Search for the cell housing the specified text and yield its (x, y) center coordinate. 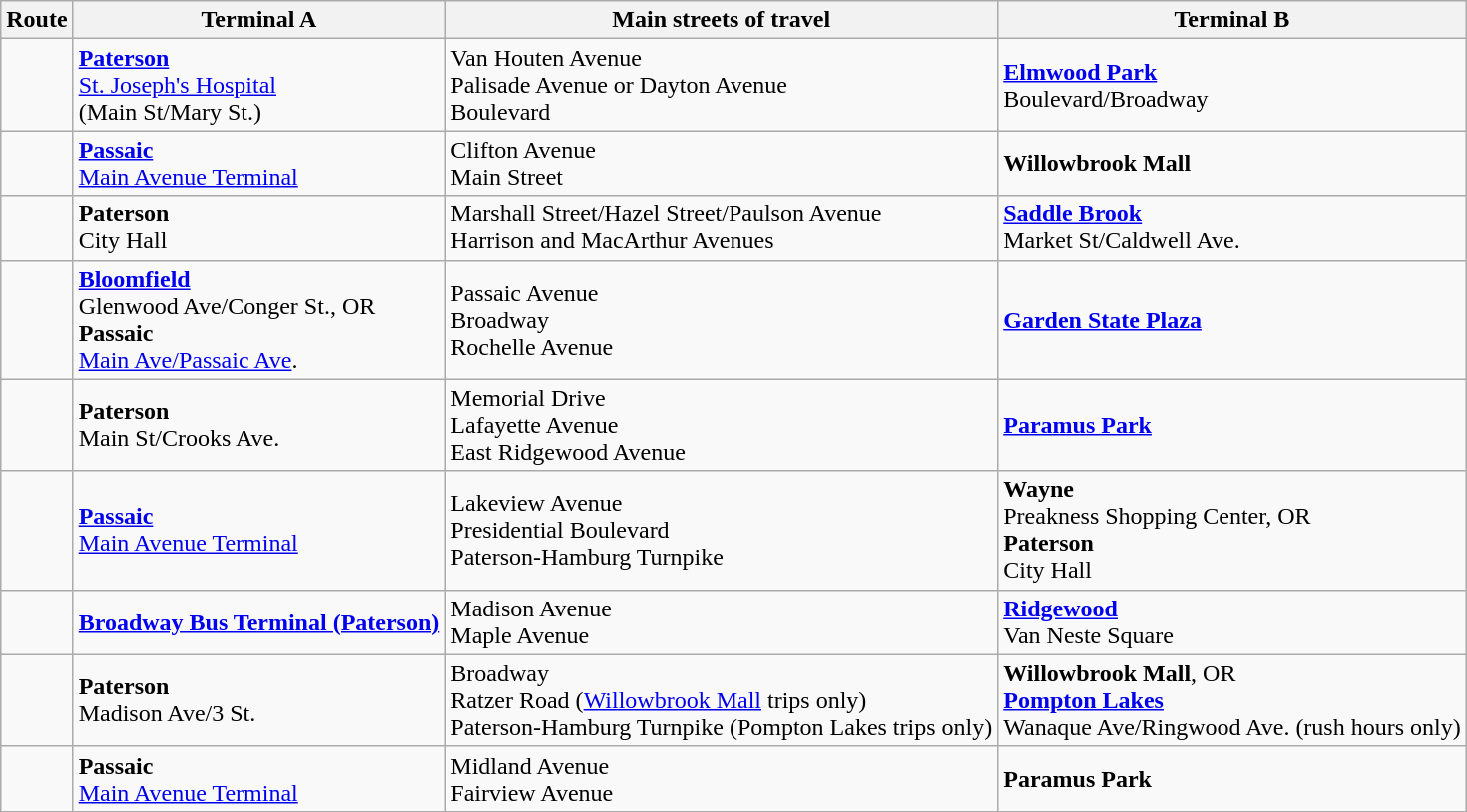
BroadwayRatzer Road (Willowbrook Mall trips only)Paterson-Hamburg Turnpike (Pompton Lakes trips only) (722, 700)
Willowbrook Mall (1232, 164)
Main streets of travel (722, 20)
PatersonCity Hall (259, 227)
Clifton AvenueMain Street (722, 164)
Saddle BrookMarket St/Caldwell Ave. (1232, 227)
Willowbrook Mall, ORPompton LakesWanaque Ave/Ringwood Ave. (rush hours only) (1232, 700)
Route (37, 20)
Passaic AvenueBroadwayRochelle Avenue (722, 319)
Broadway Bus Terminal (Paterson) (259, 622)
Terminal B (1232, 20)
Garden State Plaza (1232, 319)
Van Houten AvenuePalisade Avenue or Dayton AvenueBoulevard (722, 85)
PatersonMadison Ave/3 St. (259, 700)
Elmwood ParkBoulevard/Broadway (1232, 85)
PatersonSt. Joseph's Hospital(Main St/Mary St.) (259, 85)
PatersonMain St/Crooks Ave. (259, 425)
Terminal A (259, 20)
Marshall Street/Hazel Street/Paulson AvenueHarrison and MacArthur Avenues (722, 227)
RidgewoodVan Neste Square (1232, 622)
Madison AvenueMaple Avenue (722, 622)
Lakeview AvenuePresidential BoulevardPaterson-Hamburg Turnpike (722, 531)
BloomfieldGlenwood Ave/Conger St., ORPassaicMain Ave/Passaic Ave. (259, 319)
Memorial DriveLafayette AvenueEast Ridgewood Avenue (722, 425)
Midland AvenueFairview Avenue (722, 778)
WaynePreakness Shopping Center, ORPatersonCity Hall (1232, 531)
